Return [x, y] of the center of cell containing provided text 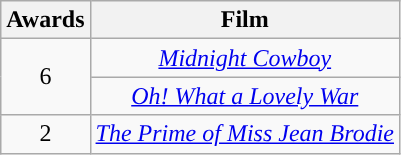
6 [46, 77]
Midnight Cowboy [244, 58]
2 [46, 134]
Awards [46, 20]
Oh! What a Lovely War [244, 96]
The Prime of Miss Jean Brodie [244, 134]
Film [244, 20]
